Search for the cell housing the specified text and yield its (X, Y) center coordinate. 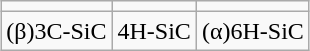
(α)6H-SiC (252, 31)
(β)3C-SiC (56, 31)
4H-SiC (154, 31)
